Return (x, y) of the center of cell containing provided text 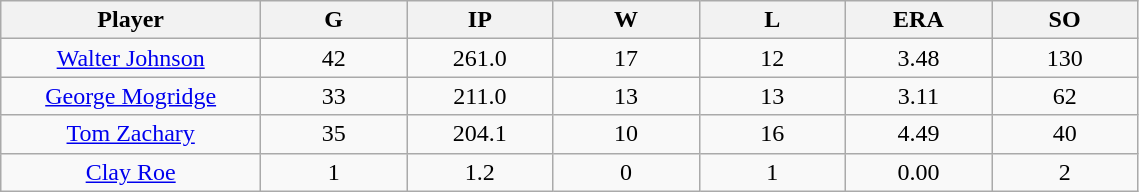
4.49 (918, 134)
L (772, 20)
204.1 (480, 134)
1.2 (480, 172)
Player (131, 20)
IP (480, 20)
Walter Johnson (131, 58)
3.48 (918, 58)
Tom Zachary (131, 134)
62 (1065, 96)
130 (1065, 58)
3.11 (918, 96)
261.0 (480, 58)
ERA (918, 20)
17 (626, 58)
33 (334, 96)
12 (772, 58)
211.0 (480, 96)
0 (626, 172)
16 (772, 134)
2 (1065, 172)
W (626, 20)
SO (1065, 20)
Clay Roe (131, 172)
10 (626, 134)
35 (334, 134)
George Mogridge (131, 96)
40 (1065, 134)
42 (334, 58)
G (334, 20)
0.00 (918, 172)
